Provide the [X, Y] coordinate of the cell's center where the given text is located.  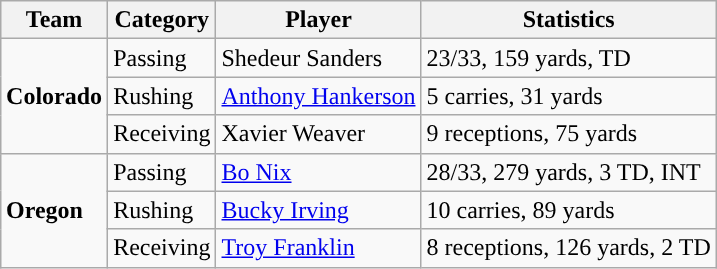
28/33, 279 yards, 3 TD, INT [568, 172]
5 carries, 31 yards [568, 96]
Shedeur Sanders [318, 58]
Team [54, 20]
8 receptions, 126 yards, 2 TD [568, 248]
10 carries, 89 yards [568, 210]
Bo Nix [318, 172]
Oregon [54, 210]
Troy Franklin [318, 248]
Category [162, 20]
Colorado [54, 96]
Player [318, 20]
23/33, 159 yards, TD [568, 58]
Statistics [568, 20]
Anthony Hankerson [318, 96]
9 receptions, 75 yards [568, 134]
Bucky Irving [318, 210]
Xavier Weaver [318, 134]
